Output the [X, Y] coordinate of the center of the cell containing the given text.  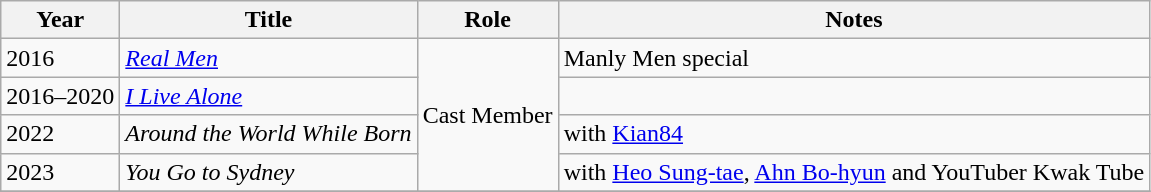
with Kian84 [854, 134]
Cast Member [488, 115]
Notes [854, 20]
Title [268, 20]
2022 [60, 134]
Real Men [268, 58]
Role [488, 20]
I Live Alone [268, 96]
2016 [60, 58]
Year [60, 20]
2016–2020 [60, 96]
2023 [60, 172]
Around the World While Born [268, 134]
Manly Men special [854, 58]
You Go to Sydney [268, 172]
with Heo Sung-tae, Ahn Bo-hyun and YouTuber Kwak Tube [854, 172]
